Extract the [x, y] coordinate from the center of the cell holding the provided text.  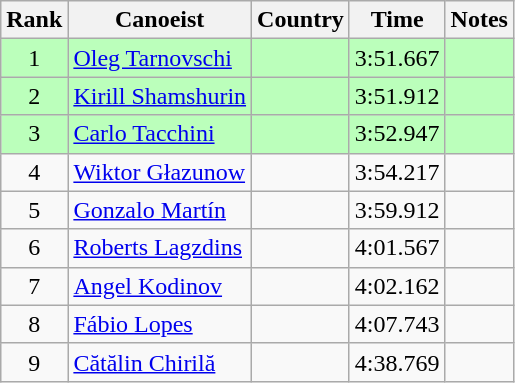
5 [34, 210]
Country [301, 20]
9 [34, 362]
4:01.567 [397, 248]
6 [34, 248]
Fábio Lopes [160, 324]
3:51.667 [397, 58]
4:38.769 [397, 362]
1 [34, 58]
Angel Kodinov [160, 286]
Oleg Tarnovschi [160, 58]
Carlo Tacchini [160, 134]
Gonzalo Martín [160, 210]
7 [34, 286]
4:07.743 [397, 324]
Kirill Shamshurin [160, 96]
Time [397, 20]
Rank [34, 20]
3:51.912 [397, 96]
3:59.912 [397, 210]
4 [34, 172]
3 [34, 134]
2 [34, 96]
Roberts Lagzdins [160, 248]
8 [34, 324]
3:52.947 [397, 134]
Notes [479, 20]
Cătălin Chirilă [160, 362]
Canoeist [160, 20]
4:02.162 [397, 286]
3:54.217 [397, 172]
Wiktor Głazunow [160, 172]
